For the text-containing cell, return its midpoint in [x, y] coordinate format. 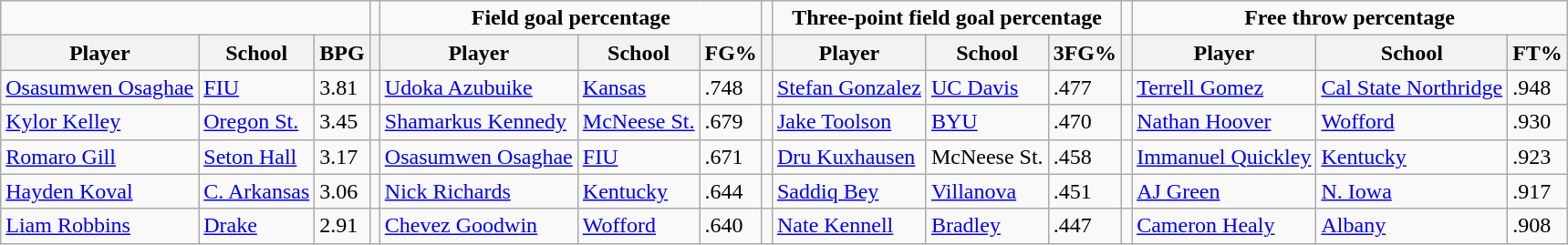
.640 [731, 226]
N. Iowa [1412, 191]
AJ Green [1224, 191]
Albany [1412, 226]
FT% [1538, 53]
.948 [1538, 87]
Cameron Healy [1224, 226]
Chevez Goodwin [478, 226]
Kylor Kelley [100, 122]
Udoka Azubuike [478, 87]
BPG [342, 53]
Nate Kennell [848, 226]
3.81 [342, 87]
Kansas [639, 87]
.458 [1085, 157]
Cal State Northridge [1412, 87]
3.17 [342, 157]
FG% [731, 53]
.477 [1085, 87]
.451 [1085, 191]
Nick Richards [478, 191]
.671 [731, 157]
Immanuel Quickley [1224, 157]
3FG% [1085, 53]
Liam Robbins [100, 226]
UC Davis [987, 87]
.644 [731, 191]
.447 [1085, 226]
Romaro Gill [100, 157]
2.91 [342, 226]
.748 [731, 87]
.930 [1538, 122]
Villanova [987, 191]
Field goal percentage [571, 18]
Oregon St. [257, 122]
.908 [1538, 226]
.470 [1085, 122]
.679 [731, 122]
Bradley [987, 226]
3.06 [342, 191]
Saddiq Bey [848, 191]
Three-point field goal percentage [947, 18]
Hayden Koval [100, 191]
Drake [257, 226]
Jake Toolson [848, 122]
Seton Hall [257, 157]
.917 [1538, 191]
Dru Kuxhausen [848, 157]
.923 [1538, 157]
3.45 [342, 122]
Terrell Gomez [1224, 87]
Nathan Hoover [1224, 122]
BYU [987, 122]
C. Arkansas [257, 191]
Free throw percentage [1350, 18]
Shamarkus Kennedy [478, 122]
Stefan Gonzalez [848, 87]
